Extract the [x, y] coordinate from the center of the cell holding the provided text.  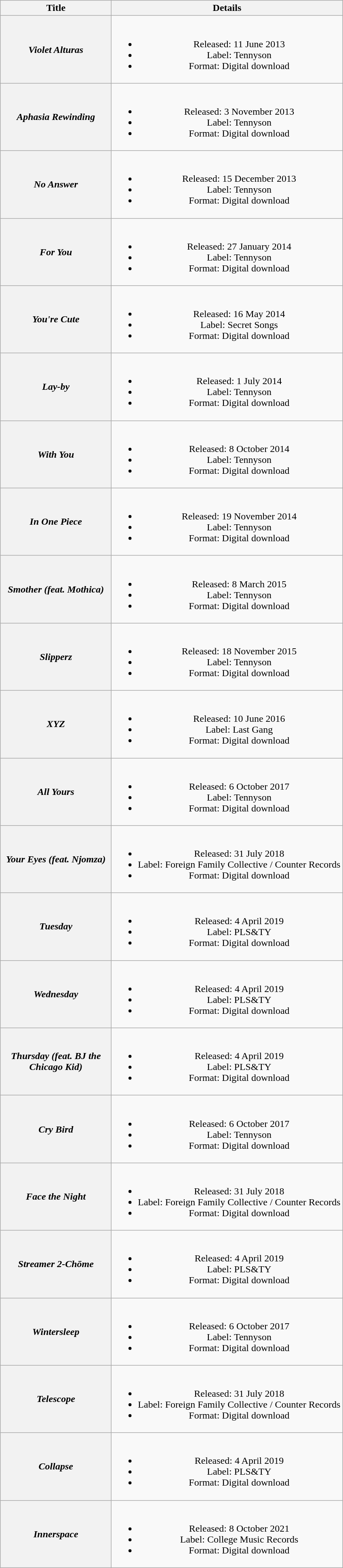
Lay-by [56, 387]
Released: 3 November 2013Label: TennysonFormat: Digital download [227, 117]
For You [56, 252]
Released: 11 June 2013Label: TennysonFormat: Digital download [227, 49]
Released: 18 November 2015Label: TennysonFormat: Digital download [227, 657]
Streamer 2-Chōme [56, 1264]
Smother (feat. Mothica) [56, 589]
No Answer [56, 184]
Your Eyes (feat. Njomza) [56, 860]
Released: 8 October 2021Label: College Music RecordsFormat: Digital download [227, 1534]
Title [56, 8]
Collapse [56, 1466]
Details [227, 8]
Wednesday [56, 994]
Released: 1 July 2014Label: TennysonFormat: Digital download [227, 387]
Released: 10 June 2016Label: Last GangFormat: Digital download [227, 724]
Aphasia Rewinding [56, 117]
Released: 19 November 2014Label: TennysonFormat: Digital download [227, 522]
Cry Bird [56, 1129]
Released: 16 May 2014Label: Secret SongsFormat: Digital download [227, 319]
Released: 8 March 2015Label: TennysonFormat: Digital download [227, 589]
Released: 15 December 2013Label: TennysonFormat: Digital download [227, 184]
Thursday (feat. BJ the Chicago Kid) [56, 1061]
Violet Alturas [56, 49]
Face the Night [56, 1196]
Released: 27 January 2014Label: TennysonFormat: Digital download [227, 252]
All Yours [56, 792]
Released: 8 October 2014Label: TennysonFormat: Digital download [227, 454]
Tuesday [56, 927]
Wintersleep [56, 1331]
Telescope [56, 1399]
You're Cute [56, 319]
Slipperz [56, 657]
With You [56, 454]
XYZ [56, 724]
Innerspace [56, 1534]
In One Piece [56, 522]
